Detect which cell encompasses the target text, then output its [X, Y] center coordinate. 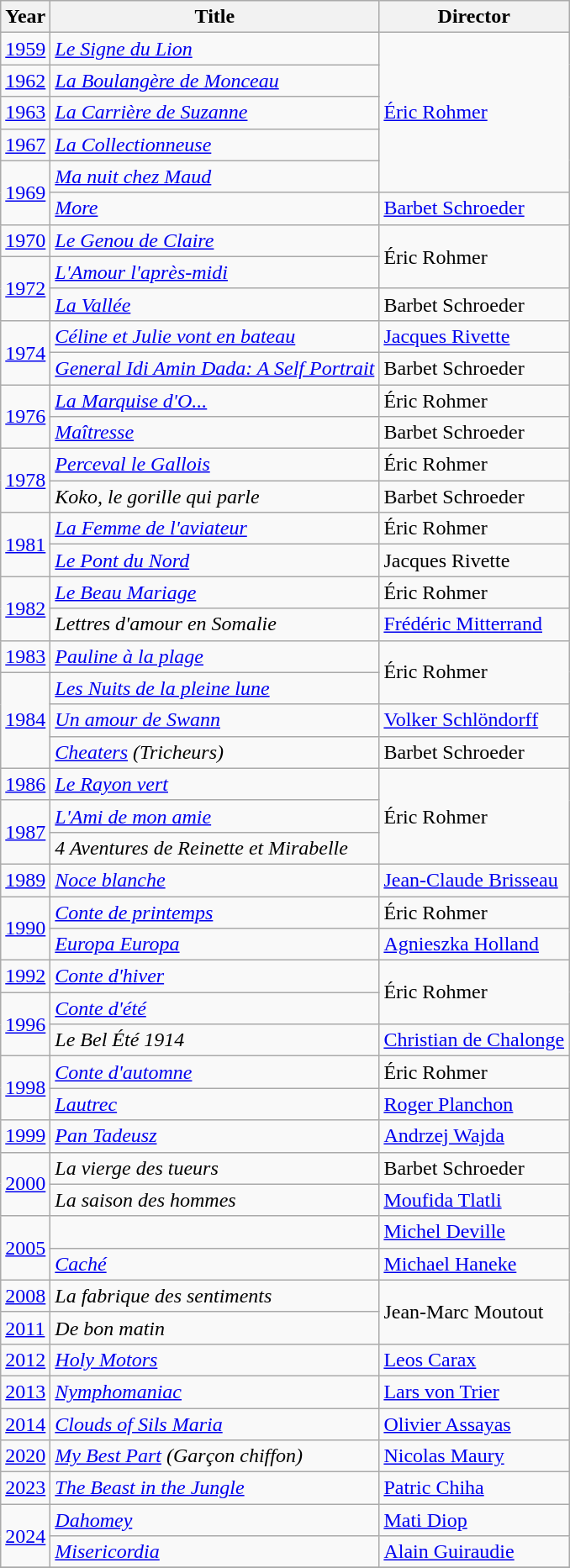
2013 [25, 1392]
Le Rayon vert [215, 784]
1990 [25, 928]
La Boulangère de Monceau [215, 81]
Misericordia [215, 1552]
L'Ami de mon amie [215, 816]
1983 [25, 656]
1967 [25, 145]
1963 [25, 113]
Jean-Marc Moutout [474, 1312]
Un amour de Swann [215, 720]
1969 [25, 192]
Patric Chiha [474, 1488]
Jean-Claude Brisseau [474, 880]
1984 [25, 720]
Lars von Trier [474, 1392]
General Idi Amin Dada: A Self Portrait [215, 368]
Christian de Chalonge [474, 1040]
1959 [25, 49]
Le Bel Été 1914 [215, 1040]
Michael Haneke [474, 1264]
Nicolas Maury [474, 1456]
1982 [25, 608]
More [215, 208]
Lautrec [215, 1104]
2012 [25, 1360]
Lettres d'amour en Somalie [215, 624]
The Beast in the Jungle [215, 1488]
Alain Guiraudie [474, 1552]
1972 [25, 288]
La Femme de l'aviateur [215, 529]
La vierge des tueurs [215, 1168]
Conte d'automne [215, 1072]
De bon matin [215, 1328]
2005 [25, 1248]
Le Pont du Nord [215, 560]
Andrzej Wajda [474, 1136]
Koko, le gorille qui parle [215, 497]
L'Amour l'après-midi [215, 272]
Volker Schlöndorff [474, 720]
1998 [25, 1088]
Holy Motors [215, 1360]
Director [474, 17]
Conte d'hiver [215, 976]
La Collectionneuse [215, 145]
Le Genou de Claire [215, 240]
2008 [25, 1296]
1970 [25, 240]
4 Aventures de Reinette et Mirabelle [215, 848]
Mati Diop [474, 1520]
2011 [25, 1328]
My Best Part (Garçon chiffon) [215, 1456]
La Vallée [215, 304]
1974 [25, 352]
Perceval le Gallois [215, 465]
2024 [25, 1536]
Nymphomaniac [215, 1392]
2000 [25, 1184]
Ma nuit chez Maud [215, 176]
Cheaters (Tricheurs) [215, 752]
Dahomey [215, 1520]
Olivier Assayas [474, 1424]
Les Nuits de la pleine lune [215, 688]
1978 [25, 481]
Pan Tadeusz [215, 1136]
Conte d'été [215, 1008]
Roger Planchon [474, 1104]
2014 [25, 1424]
Pauline à la plage [215, 656]
Clouds of Sils Maria [215, 1424]
La saison des hommes [215, 1200]
Céline et Julie vont en bateau [215, 336]
1986 [25, 784]
2023 [25, 1488]
1999 [25, 1136]
Le Signe du Lion [215, 49]
1962 [25, 81]
Frédéric Mitterrand [474, 624]
2020 [25, 1456]
1987 [25, 832]
1996 [25, 1024]
La fabrique des sentiments [215, 1296]
1981 [25, 545]
Year [25, 17]
La Carrière de Suzanne [215, 113]
Noce blanche [215, 880]
La Marquise d'O... [215, 401]
1992 [25, 976]
Agnieszka Holland [474, 944]
Conte de printemps [215, 912]
Michel Deville [474, 1232]
1976 [25, 417]
Europa Europa [215, 944]
Leos Carax [474, 1360]
Moufida Tlatli [474, 1200]
Le Beau Mariage [215, 592]
1989 [25, 880]
Caché [215, 1264]
Title [215, 17]
Maîtresse [215, 433]
